Return [x, y] of the center of cell containing provided text 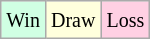
Loss [126, 20]
Draw [72, 20]
Win [24, 20]
